Locate the cell with the specified text and output its [x, y] center coordinate. 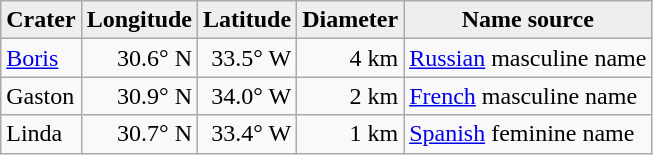
Crater [41, 20]
Boris [41, 58]
Spanish feminine name [528, 134]
Diameter [350, 20]
30.6° N [139, 58]
Gaston [41, 96]
Longitude [139, 20]
4 km [350, 58]
30.7° N [139, 134]
33.5° W [248, 58]
34.0° W [248, 96]
33.4° W [248, 134]
French masculine name [528, 96]
2 km [350, 96]
Name source [528, 20]
1 km [350, 134]
Russian masculine name [528, 58]
30.9° N [139, 96]
Latitude [248, 20]
Linda [41, 134]
